Return (X, Y) of the center of cell containing provided text 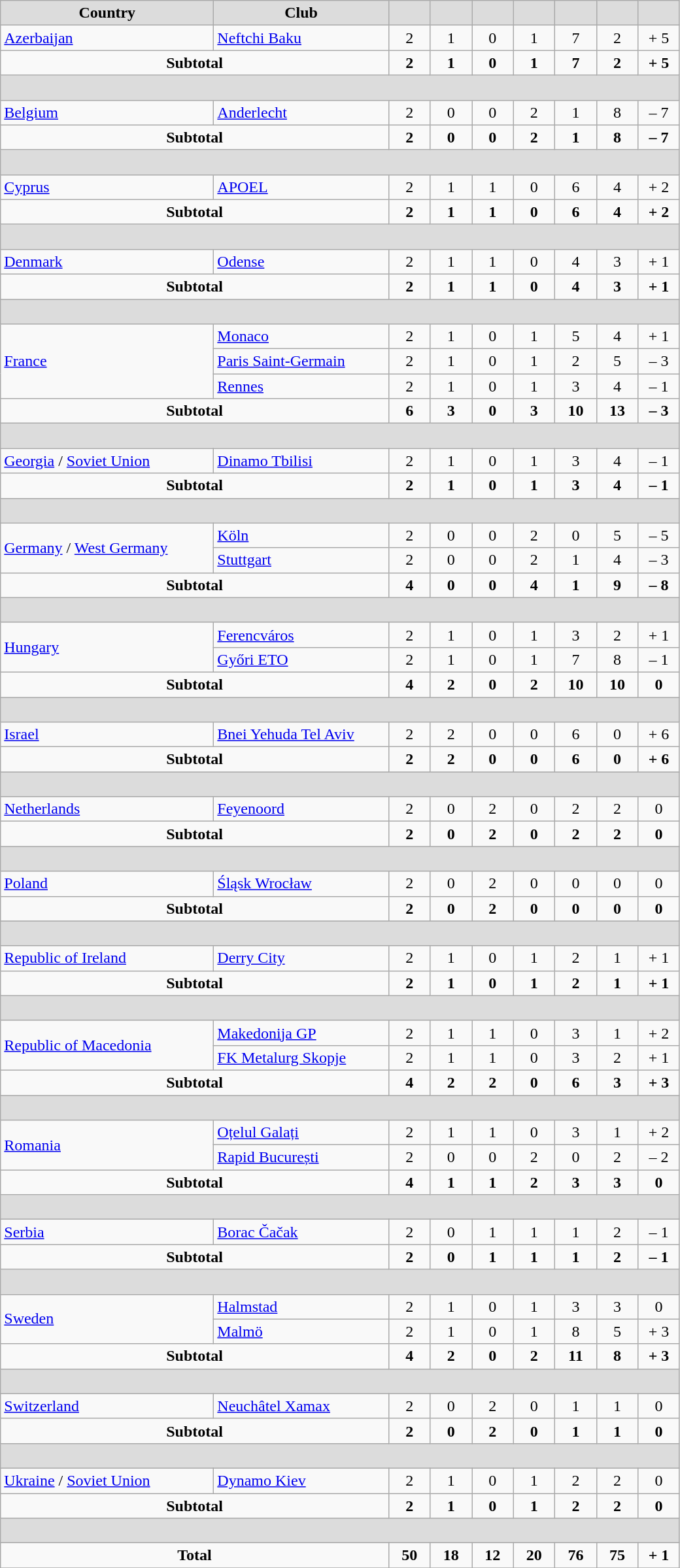
76 (576, 1556)
Poland (107, 884)
Switzerland (107, 1406)
Ferencváros (301, 635)
Köln (301, 535)
11 (576, 1356)
13 (617, 411)
Club (301, 13)
Total (195, 1556)
– 5 (659, 535)
Ukraine / Soviet Union (107, 1480)
50 (409, 1556)
20 (534, 1556)
Rapid București (301, 1158)
Denmark (107, 261)
Anderlecht (301, 112)
Sweden (107, 1319)
Dinamo Tbilisi (301, 461)
Győri ETO (301, 659)
Netherlands (107, 809)
Israel (107, 735)
Malmö (301, 1331)
APOEL (301, 187)
Halmstad (301, 1307)
Rennes (301, 386)
Monaco (301, 337)
9 (617, 585)
Dynamo Kiev (301, 1480)
Śląsk Wrocław (301, 884)
Romania (107, 1145)
Bnei Yehuda Tel Aviv (301, 735)
Makedonija GP (301, 1033)
75 (617, 1556)
Belgium (107, 112)
12 (493, 1556)
Stuttgart (301, 560)
18 (451, 1556)
Republic of Macedonia (107, 1045)
FK Metalurg Skopje (301, 1058)
– 2 (659, 1158)
Georgia / Soviet Union (107, 461)
Odense (301, 261)
Germany / West Germany (107, 548)
– 8 (659, 585)
Hungary (107, 647)
Cyprus (107, 187)
Oțelul Galați (301, 1133)
Republic of Ireland (107, 958)
Neuchâtel Xamax (301, 1406)
Azerbaijan (107, 38)
Derry City (301, 958)
Country (107, 13)
France (107, 361)
Paris Saint-Germain (301, 361)
Borac Čačak (301, 1232)
Neftchi Baku (301, 38)
Serbia (107, 1232)
Feyenoord (301, 809)
